Extract the [x, y] coordinate from the center of the cell holding the provided text.  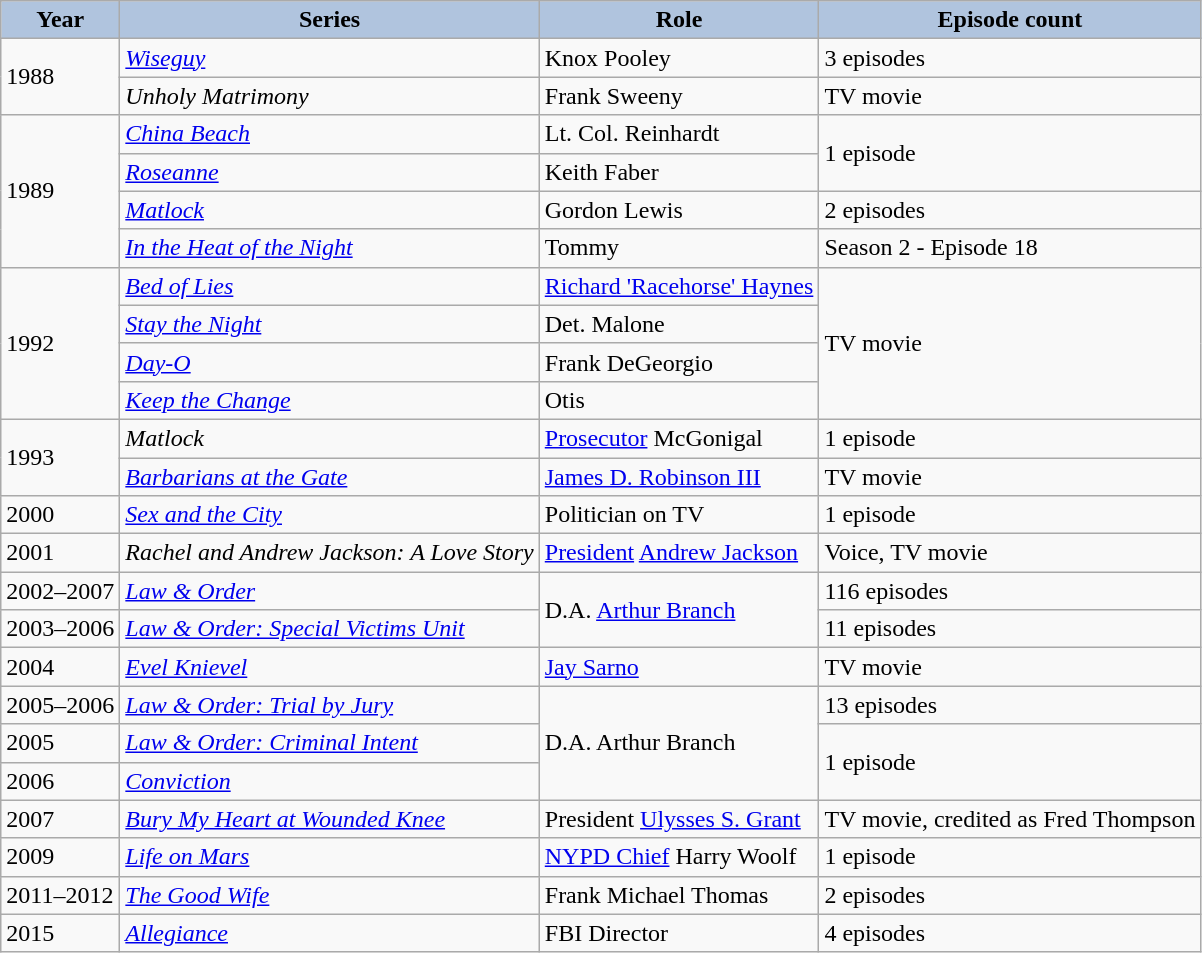
Roseanne [330, 172]
1988 [60, 77]
1992 [60, 343]
Conviction [330, 781]
2002–2007 [60, 591]
2007 [60, 819]
NYPD Chief Harry Woolf [679, 857]
Jay Sarno [679, 667]
1989 [60, 191]
Bed of Lies [330, 286]
Law & Order: Special Victims Unit [330, 629]
The Good Wife [330, 895]
Lt. Col. Reinhardt [679, 134]
Politician on TV [679, 515]
China Beach [330, 134]
Wiseguy [330, 58]
2006 [60, 781]
2000 [60, 515]
1993 [60, 457]
Tommy [679, 248]
Voice, TV movie [1010, 553]
TV movie, credited as Fred Thompson [1010, 819]
Unholy Matrimony [330, 96]
116 episodes [1010, 591]
Knox Pooley [679, 58]
Season 2 - Episode 18 [1010, 248]
Role [679, 20]
Sex and the City [330, 515]
Rachel and Andrew Jackson: A Love Story [330, 553]
Keith Faber [679, 172]
Series [330, 20]
13 episodes [1010, 705]
Law & Order [330, 591]
Gordon Lewis [679, 210]
2001 [60, 553]
Life on Mars [330, 857]
Frank Sweeny [679, 96]
Det. Malone [679, 324]
2005 [60, 743]
11 episodes [1010, 629]
Evel Knievel [330, 667]
2004 [60, 667]
Frank DeGeorgio [679, 362]
4 episodes [1010, 933]
Stay the Night [330, 324]
In the Heat of the Night [330, 248]
Frank Michael Thomas [679, 895]
Richard 'Racehorse' Haynes [679, 286]
President Andrew Jackson [679, 553]
2003–2006 [60, 629]
Bury My Heart at Wounded Knee [330, 819]
Keep the Change [330, 400]
President Ulysses S. Grant [679, 819]
Episode count [1010, 20]
FBI Director [679, 933]
Allegiance [330, 933]
Law & Order: Criminal Intent [330, 743]
Day-O [330, 362]
2005–2006 [60, 705]
Otis [679, 400]
Year [60, 20]
James D. Robinson III [679, 477]
Law & Order: Trial by Jury [330, 705]
2009 [60, 857]
2011–2012 [60, 895]
Barbarians at the Gate [330, 477]
Prosecutor McGonigal [679, 438]
2015 [60, 933]
3 episodes [1010, 58]
